Pinpoint the cell where the given text exists, returning its (x, y) midpoint coordinate. 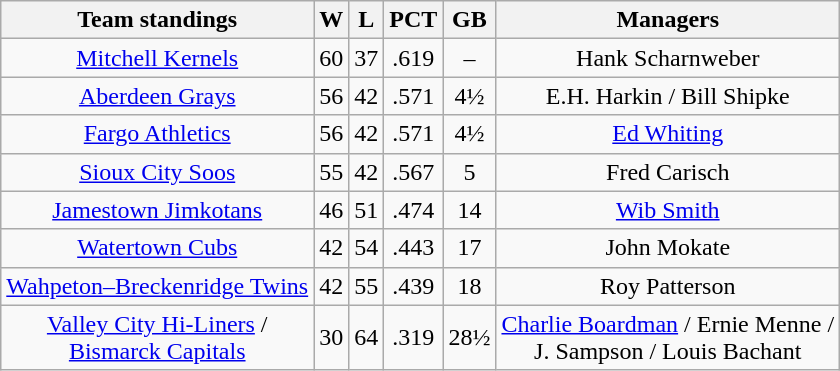
5 (470, 172)
Watertown Cubs (158, 248)
L (366, 20)
Charlie Boardman / Ernie Menne /J. Sampson / Louis Bachant (668, 338)
Ed Whiting (668, 134)
Jamestown Jimkotans (158, 210)
28½ (470, 338)
Wib Smith (668, 210)
Team standings (158, 20)
Fargo Athletics (158, 134)
Fred Carisch (668, 172)
PCT (414, 20)
.619 (414, 58)
Mitchell Kernels (158, 58)
GB (470, 20)
14 (470, 210)
.439 (414, 286)
Aberdeen Grays (158, 96)
37 (366, 58)
.474 (414, 210)
64 (366, 338)
– (470, 58)
.443 (414, 248)
Wahpeton–Breckenridge Twins (158, 286)
17 (470, 248)
John Mokate (668, 248)
54 (366, 248)
60 (332, 58)
Valley City Hi-Liners /Bismarck Capitals (158, 338)
W (332, 20)
Roy Patterson (668, 286)
18 (470, 286)
46 (332, 210)
Sioux City Soos (158, 172)
Hank Scharnweber (668, 58)
.567 (414, 172)
E.H. Harkin / Bill Shipke (668, 96)
30 (332, 338)
.319 (414, 338)
51 (366, 210)
Managers (668, 20)
